Output the [x, y] coordinate of the center of the cell containing the given text.  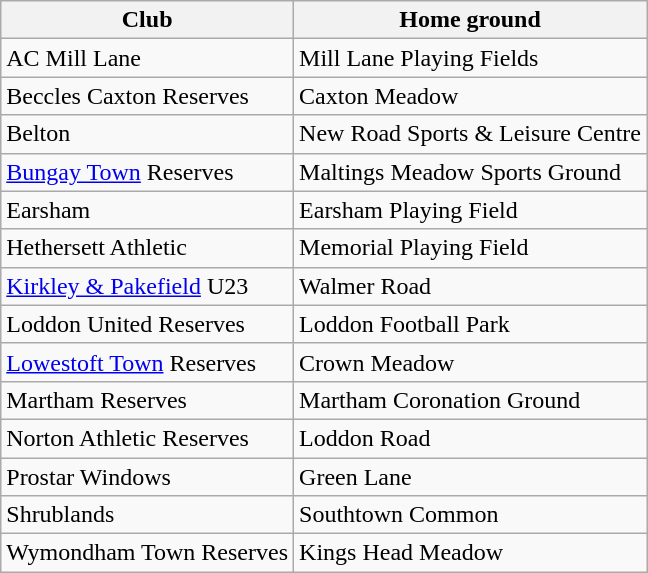
Hethersett Athletic [148, 248]
Wymondham Town Reserves [148, 553]
Norton Athletic Reserves [148, 438]
Beccles Caxton Reserves [148, 96]
Lowestoft Town Reserves [148, 362]
Green Lane [470, 477]
Loddon Football Park [470, 324]
Bungay Town Reserves [148, 172]
Earsham [148, 210]
Loddon Road [470, 438]
Club [148, 20]
Southtown Common [470, 515]
Martham Reserves [148, 400]
Belton [148, 134]
Prostar Windows [148, 477]
Maltings Meadow Sports Ground [470, 172]
Walmer Road [470, 286]
Home ground [470, 20]
Earsham Playing Field [470, 210]
Mill Lane Playing Fields [470, 58]
Crown Meadow [470, 362]
Caxton Meadow [470, 96]
Kings Head Meadow [470, 553]
Martham Coronation Ground [470, 400]
Shrublands [148, 515]
Loddon United Reserves [148, 324]
AC Mill Lane [148, 58]
New Road Sports & Leisure Centre [470, 134]
Kirkley & Pakefield U23 [148, 286]
Memorial Playing Field [470, 248]
